Identify which cell holds the provided text, then report its (X, Y) central coordinate. 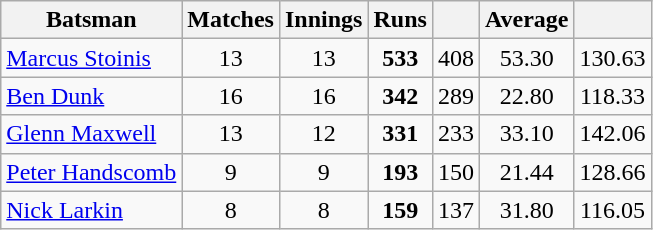
142.06 (612, 134)
Average (526, 20)
331 (400, 134)
118.33 (612, 96)
137 (456, 210)
Marcus Stoinis (92, 58)
130.63 (612, 58)
33.10 (526, 134)
Peter Handscomb (92, 172)
150 (456, 172)
116.05 (612, 210)
289 (456, 96)
31.80 (526, 210)
22.80 (526, 96)
408 (456, 58)
21.44 (526, 172)
233 (456, 134)
533 (400, 58)
Runs (400, 20)
128.66 (612, 172)
Batsman (92, 20)
Innings (323, 20)
193 (400, 172)
12 (323, 134)
159 (400, 210)
Nick Larkin (92, 210)
Matches (231, 20)
Ben Dunk (92, 96)
53.30 (526, 58)
Glenn Maxwell (92, 134)
342 (400, 96)
